Output the (x, y) coordinate of the center of the cell containing the given text.  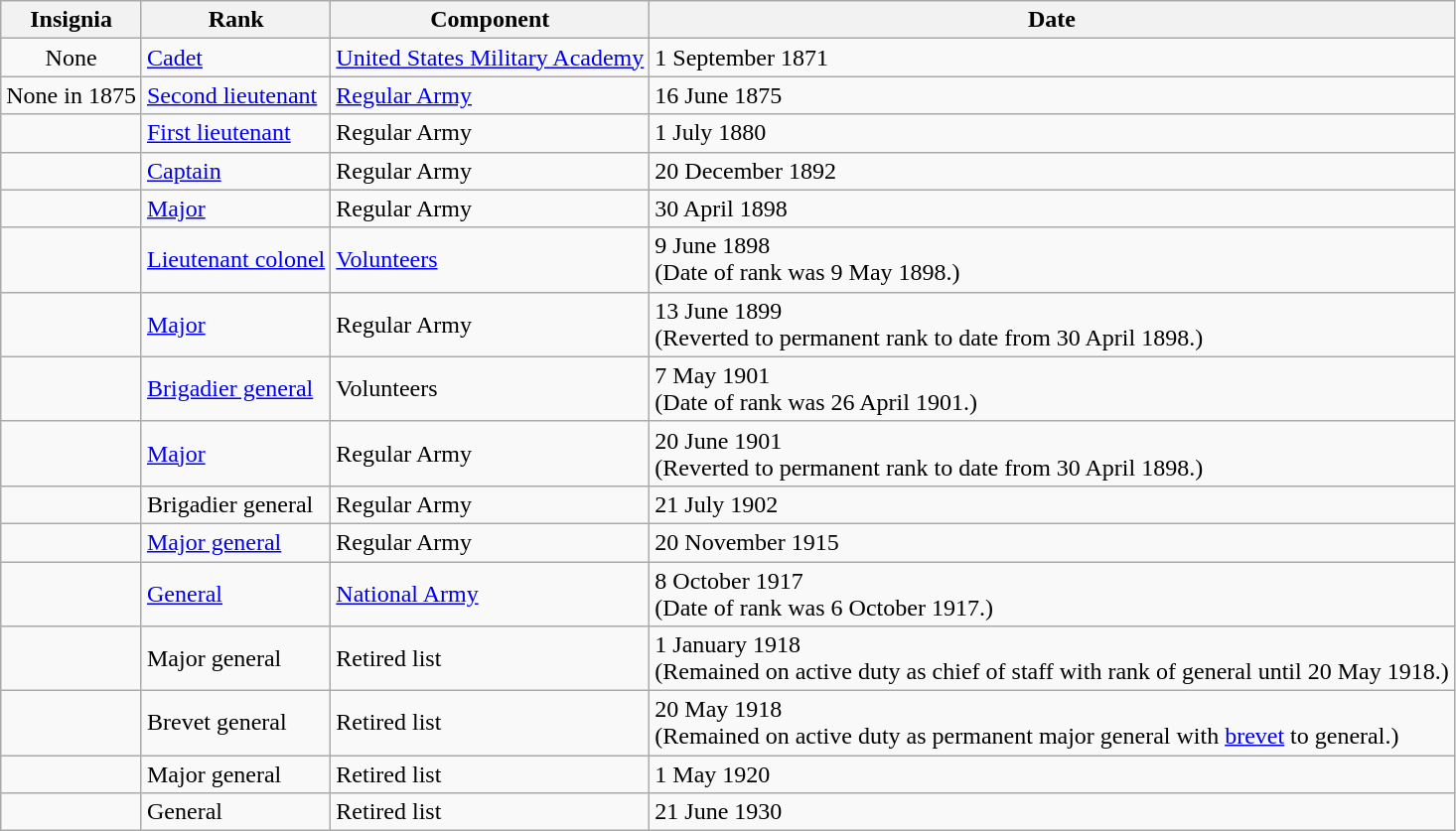
20 June 1901(Reverted to permanent rank to date from 30 April 1898.) (1052, 453)
1 May 1920 (1052, 774)
First lieutenant (235, 133)
20 November 1915 (1052, 542)
1 July 1880 (1052, 133)
Brevet general (235, 723)
7 May 1901(Date of rank was 26 April 1901.) (1052, 389)
Rank (235, 20)
United States Military Academy (491, 58)
Date (1052, 20)
20 May 1918(Remained on active duty as permanent major general with brevet to general.) (1052, 723)
9 June 1898(Date of rank was 9 May 1898.) (1052, 260)
13 June 1899(Reverted to permanent rank to date from 30 April 1898.) (1052, 324)
16 June 1875 (1052, 95)
Captain (235, 171)
Insignia (72, 20)
National Army (491, 594)
None (72, 58)
8 October 1917(Date of rank was 6 October 1917.) (1052, 594)
30 April 1898 (1052, 208)
Cadet (235, 58)
1 January 1918(Remained on active duty as chief of staff with rank of general until 20 May 1918.) (1052, 659)
Second lieutenant (235, 95)
21 June 1930 (1052, 812)
21 July 1902 (1052, 504)
1 September 1871 (1052, 58)
Lieutenant colonel (235, 260)
Component (491, 20)
None in 1875 (72, 95)
20 December 1892 (1052, 171)
